Search for the cell housing the specified text and yield its (x, y) center coordinate. 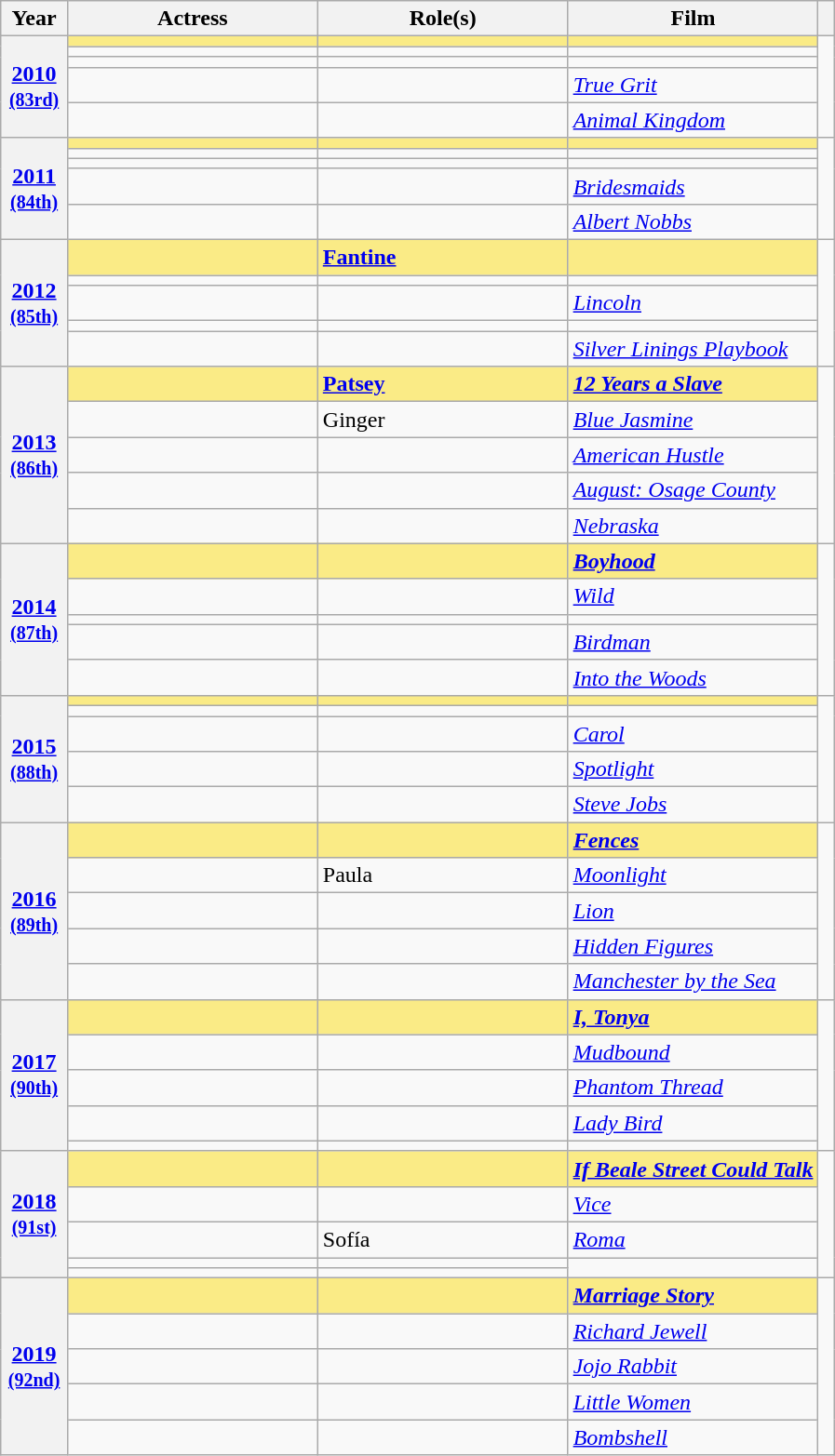
August: Osage County (693, 490)
True Grit (693, 85)
Actress (192, 19)
Hidden Figures (693, 946)
Manchester by the Sea (693, 982)
Albert Nobbs (693, 221)
2017 (90th) (34, 1075)
Steve Jobs (693, 805)
Animal Kingdom (693, 120)
Richard Jewell (693, 1331)
2010 (83rd) (34, 87)
12 Years a Slave (693, 384)
Roma (693, 1239)
Lion (693, 911)
Wild (693, 596)
Little Women (693, 1402)
Silver Linings Playbook (693, 349)
2013 (86th) (34, 455)
Year (34, 19)
Boyhood (693, 561)
2014 (87th) (34, 620)
Spotlight (693, 769)
Marriage Story (693, 1296)
Paula (443, 875)
Jojo Rabbit (693, 1367)
2018 (91st) (34, 1214)
2016 (89th) (34, 911)
Patsey (443, 384)
Sofía (443, 1239)
Bombshell (693, 1437)
Blue Jasmine (693, 420)
Bridesmaids (693, 186)
2015 (88th) (34, 758)
Fantine (443, 257)
Carol (693, 734)
I, Tonya (693, 1017)
Lincoln (693, 303)
Film (693, 19)
2011 (84th) (34, 188)
Vice (693, 1204)
Role(s) (443, 19)
Mudbound (693, 1052)
If Beale Street Could Talk (693, 1169)
American Hustle (693, 455)
Moonlight (693, 875)
Lady Bird (693, 1123)
Phantom Thread (693, 1088)
2019 (92nd) (34, 1367)
Nebraska (693, 526)
Birdman (693, 642)
Ginger (443, 420)
Fences (693, 840)
Into the Woods (693, 677)
2012 (85th) (34, 302)
